From the cell containing the given text, extract its center point as [x, y] coordinate. 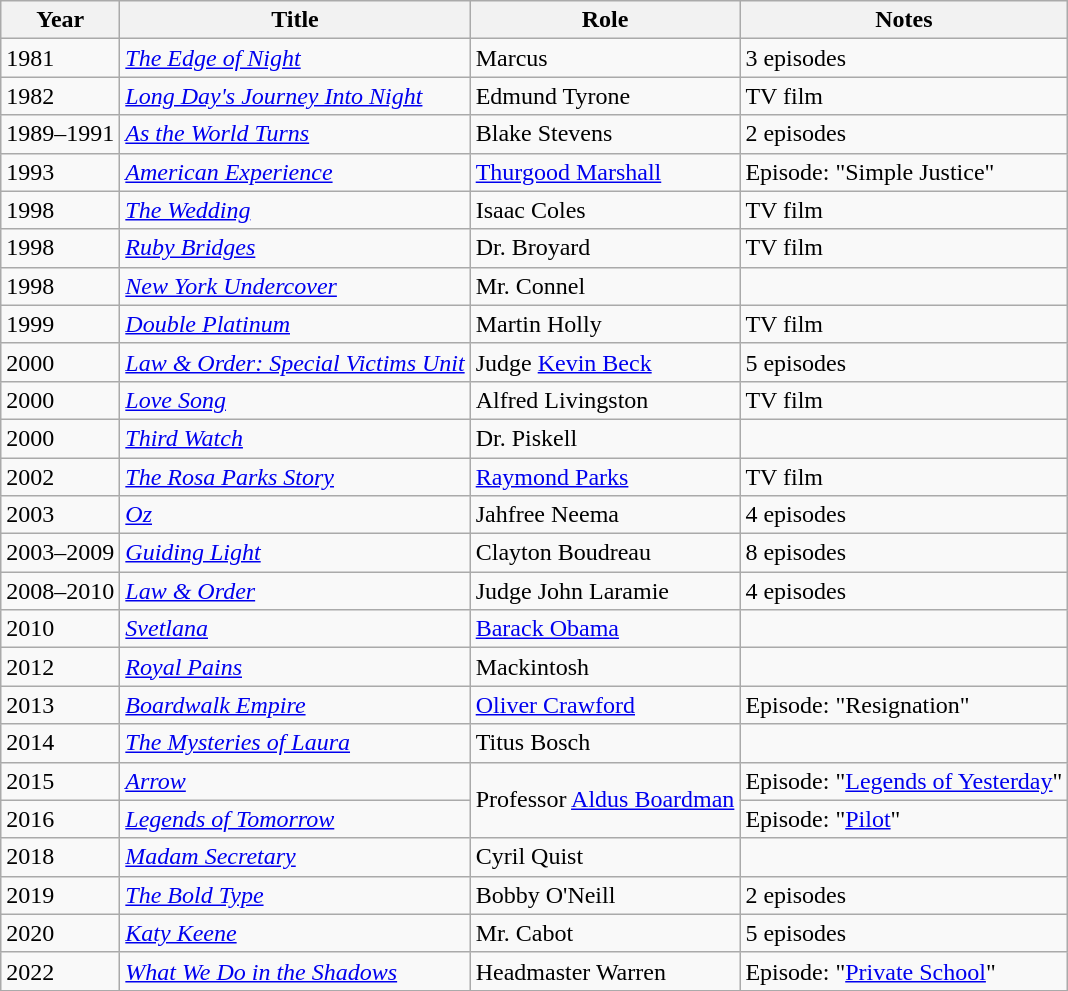
Marcus [605, 58]
2003 [60, 515]
What We Do in the Shadows [295, 971]
Role [605, 20]
Law & Order [295, 591]
Titus Bosch [605, 743]
Martin Holly [605, 324]
2022 [60, 971]
2018 [60, 857]
Law & Order: Special Victims Unit [295, 362]
Madam Secretary [295, 857]
Legends of Tomorrow [295, 819]
New York Undercover [295, 286]
2020 [60, 933]
Episode: "Legends of Yesterday" [904, 781]
American Experience [295, 172]
Long Day's Journey Into Night [295, 96]
Alfred Livingston [605, 400]
Year [60, 20]
The Wedding [295, 210]
The Mysteries of Laura [295, 743]
2003–2009 [60, 553]
Mr. Cabot [605, 933]
2016 [60, 819]
2012 [60, 667]
Barack Obama [605, 629]
Svetlana [295, 629]
1982 [60, 96]
Clayton Boudreau [605, 553]
Title [295, 20]
Dr. Piskell [605, 438]
Isaac Coles [605, 210]
Cyril Quist [605, 857]
1999 [60, 324]
2013 [60, 705]
Oz [295, 515]
2015 [60, 781]
Jahfree Neema [605, 515]
Double Platinum [295, 324]
Thurgood Marshall [605, 172]
Judge Kevin Beck [605, 362]
Episode: "Pilot" [904, 819]
3 episodes [904, 58]
Katy Keene [295, 933]
The Bold Type [295, 895]
Royal Pains [295, 667]
Guiding Light [295, 553]
Notes [904, 20]
2014 [60, 743]
Arrow [295, 781]
Professor Aldus Boardman [605, 800]
Mackintosh [605, 667]
Episode: "Private School" [904, 971]
Mr. Connel [605, 286]
Oliver Crawford [605, 705]
As the World Turns [295, 134]
Edmund Tyrone [605, 96]
The Rosa Parks Story [295, 477]
2002 [60, 477]
Ruby Bridges [295, 248]
The Edge of Night [295, 58]
Dr. Broyard [605, 248]
Episode: "Simple Justice" [904, 172]
Bobby O'Neill [605, 895]
Blake Stevens [605, 134]
Third Watch [295, 438]
Raymond Parks [605, 477]
1989–1991 [60, 134]
Love Song [295, 400]
2019 [60, 895]
Headmaster Warren [605, 971]
Episode: "Resignation" [904, 705]
Boardwalk Empire [295, 705]
2008–2010 [60, 591]
Judge John Laramie [605, 591]
1993 [60, 172]
2010 [60, 629]
1981 [60, 58]
8 episodes [904, 553]
